Detect which cell encompasses the target text, then output its (X, Y) center coordinate. 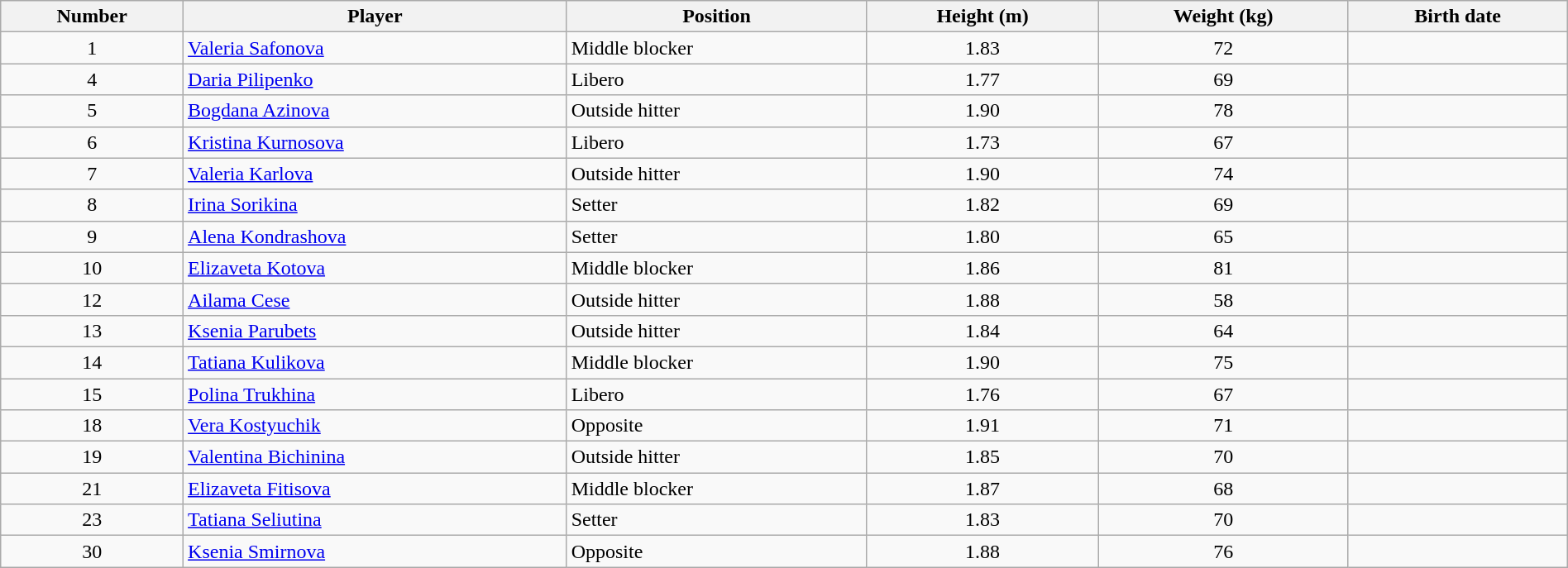
15 (93, 394)
19 (93, 457)
1.73 (982, 142)
4 (93, 79)
10 (93, 268)
1.85 (982, 457)
Valeria Safonova (375, 48)
Valeria Karlova (375, 174)
1.80 (982, 236)
13 (93, 331)
Elizaveta Kotova (375, 268)
21 (93, 489)
6 (93, 142)
Elizaveta Fitisova (375, 489)
65 (1223, 236)
Number (93, 17)
1.84 (982, 331)
Tatiana Kulikova (375, 362)
Irina Sorikina (375, 205)
1.82 (982, 205)
1 (93, 48)
81 (1223, 268)
76 (1223, 551)
Position (716, 17)
14 (93, 362)
Height (m) (982, 17)
Birth date (1457, 17)
8 (93, 205)
75 (1223, 362)
5 (93, 111)
7 (93, 174)
Weight (kg) (1223, 17)
58 (1223, 299)
68 (1223, 489)
1.77 (982, 79)
72 (1223, 48)
30 (93, 551)
Ksenia Parubets (375, 331)
1.91 (982, 426)
71 (1223, 426)
1.87 (982, 489)
Daria Pilipenko (375, 79)
9 (93, 236)
1.76 (982, 394)
23 (93, 520)
Bogdana Azinova (375, 111)
Ksenia Smirnova (375, 551)
1.86 (982, 268)
Polina Trukhina (375, 394)
Kristina Kurnosova (375, 142)
Valentina Bichinina (375, 457)
Player (375, 17)
Tatiana Seliutina (375, 520)
12 (93, 299)
78 (1223, 111)
Vera Kostyuchik (375, 426)
Alena Kondrashova (375, 236)
64 (1223, 331)
Ailama Cese (375, 299)
74 (1223, 174)
18 (93, 426)
